Scan for the cell matching the given text and deliver its [x, y] coordinate at center. 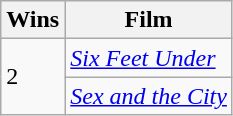
Six Feet Under [149, 58]
Sex and the City [149, 96]
Wins [33, 20]
2 [33, 77]
Film [149, 20]
